Output the (X, Y) coordinate of the center of the cell containing the given text.  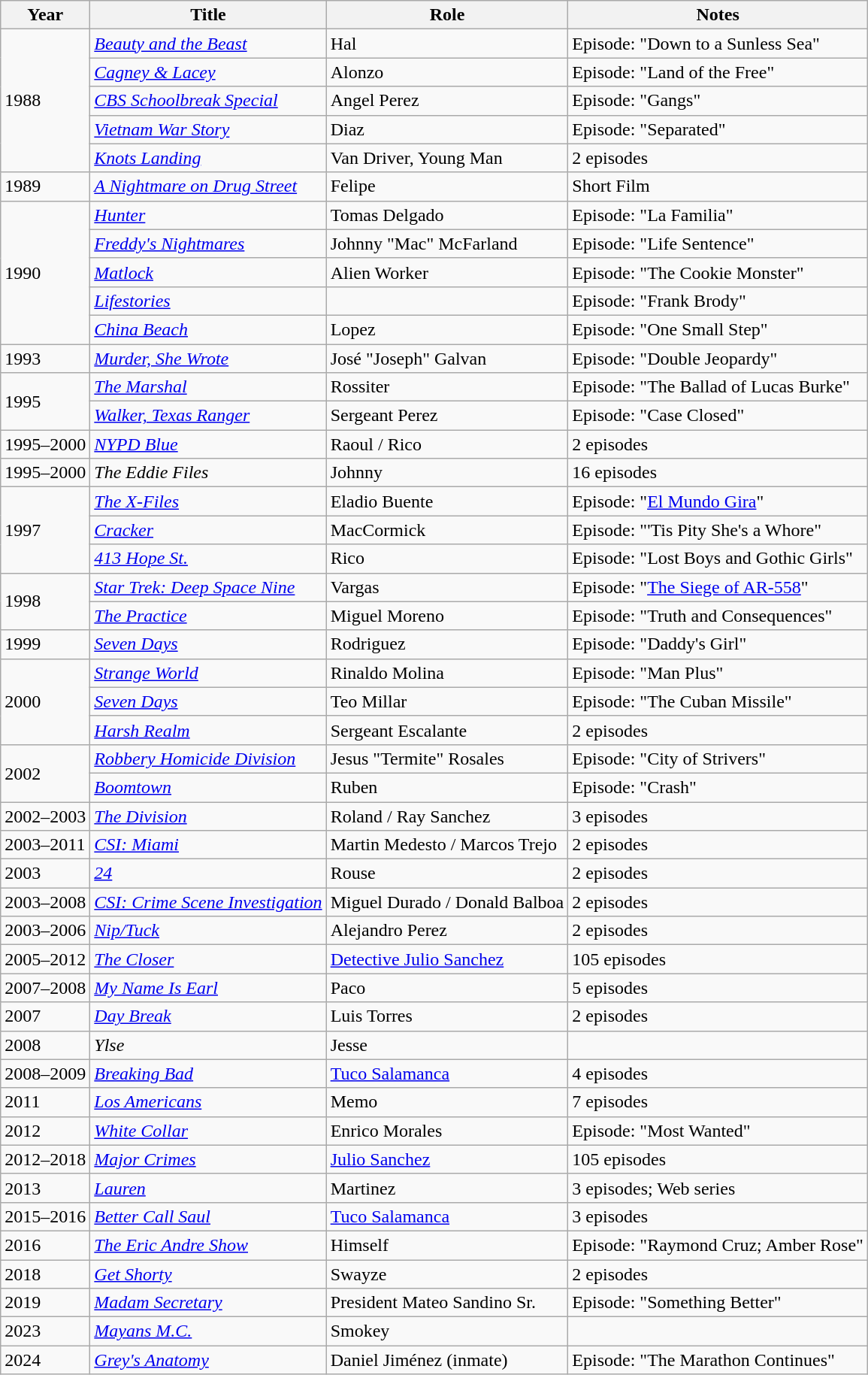
Rodriguez (447, 644)
My Name Is Earl (208, 988)
Episode: "Crash" (718, 787)
Episode: "Lost Boys and Gothic Girls" (718, 559)
2011 (45, 1102)
2000 (45, 701)
Beauty and the Beast (208, 44)
Rouse (447, 874)
24 (208, 874)
Year (45, 15)
Vietnam War Story (208, 129)
Van Driver, Young Man (447, 158)
Johnny (447, 473)
Paco (447, 988)
2016 (45, 1245)
Lifestories (208, 301)
Enrico Morales (447, 1131)
Mayans M.C. (208, 1331)
2024 (45, 1360)
Ruben (447, 787)
2003 (45, 874)
Episode: "El Mundo Gira" (718, 501)
Cagney & Lacey (208, 72)
A Nightmare on Drug Street (208, 186)
Grey's Anatomy (208, 1360)
Julio Sanchez (447, 1159)
2007–2008 (45, 988)
Episode: "Life Sentence" (718, 244)
Hal (447, 44)
Alejandro Perez (447, 931)
Episode: "Double Jeopardy" (718, 359)
Ylse (208, 1045)
Episode: "Down to a Sunless Sea" (718, 44)
3 episodes; Web series (718, 1188)
NYPD Blue (208, 444)
413 Hope St. (208, 559)
Jesus "Termite" Rosales (447, 759)
2008–2009 (45, 1074)
2023 (45, 1331)
Miguel Durado / Donald Balboa (447, 902)
The Division (208, 816)
1998 (45, 601)
1988 (45, 101)
2002 (45, 773)
José "Joseph" Galvan (447, 359)
Episode: "La Familia" (718, 215)
Day Break (208, 1016)
Episode: "The Cuban Missile" (718, 701)
Harsh Realm (208, 730)
Short Film (718, 186)
Detective Julio Sanchez (447, 959)
Episode: "Case Closed" (718, 416)
5 episodes (718, 988)
Hunter (208, 215)
President Mateo Sandino Sr. (447, 1303)
Episode: "The Ballad of Lucas Burke" (718, 387)
1999 (45, 644)
16 episodes (718, 473)
1995 (45, 401)
Rinaldo Molina (447, 673)
Freddy's Nightmares (208, 244)
Major Crimes (208, 1159)
Episode: "Something Better" (718, 1303)
Sergeant Perez (447, 416)
Better Call Saul (208, 1216)
Episode: "Frank Brody" (718, 301)
Role (447, 15)
Episode: "Separated" (718, 129)
7 episodes (718, 1102)
Matlock (208, 272)
Episode: "One Small Step" (718, 329)
Breaking Bad (208, 1074)
White Collar (208, 1131)
Swayze (447, 1274)
Episode: "The Marathon Continues" (718, 1360)
2005–2012 (45, 959)
Star Trek: Deep Space Nine (208, 587)
Los Americans (208, 1102)
Madam Secretary (208, 1303)
Episode: "The Cookie Monster" (718, 272)
Episode: "'Tis Pity She's a Whore" (718, 530)
The Eric Andre Show (208, 1245)
Episode: "Raymond Cruz; Amber Rose" (718, 1245)
Boomtown (208, 787)
Alonzo (447, 72)
2013 (45, 1188)
Felipe (447, 186)
Episode: "Most Wanted" (718, 1131)
Teo Millar (447, 701)
Title (208, 15)
Lopez (447, 329)
2015–2016 (45, 1216)
Get Shorty (208, 1274)
Diaz (447, 129)
2018 (45, 1274)
1989 (45, 186)
The Marshal (208, 387)
Eladio Buente (447, 501)
Himself (447, 1245)
2003–2006 (45, 931)
CBS Schoolbreak Special (208, 101)
The Eddie Files (208, 473)
1990 (45, 272)
Daniel Jiménez (inmate) (447, 1360)
CSI: Miami (208, 845)
Smokey (447, 1331)
Lauren (208, 1188)
Martinez (447, 1188)
Angel Perez (447, 101)
Cracker (208, 530)
Martin Medesto / Marcos Trejo (447, 845)
Knots Landing (208, 158)
Robbery Homicide Division (208, 759)
2008 (45, 1045)
Roland / Ray Sanchez (447, 816)
Rossiter (447, 387)
Raoul / Rico (447, 444)
Jesse (447, 1045)
China Beach (208, 329)
Luis Torres (447, 1016)
2012 (45, 1131)
Johnny "Mac" McFarland (447, 244)
Vargas (447, 587)
4 episodes (718, 1074)
Episode: "Daddy's Girl" (718, 644)
Walker, Texas Ranger (208, 416)
Murder, She Wrote (208, 359)
1997 (45, 530)
Notes (718, 15)
Episode: "The Siege of AR-558" (718, 587)
Episode: "Truth and Consequences" (718, 616)
Tomas Delgado (447, 215)
2003–2008 (45, 902)
Rico (447, 559)
The X-Files (208, 501)
Nip/Tuck (208, 931)
1993 (45, 359)
The Closer (208, 959)
Sergeant Escalante (447, 730)
Alien Worker (447, 272)
Episode: "Gangs" (718, 101)
MacCormick (447, 530)
Strange World (208, 673)
2007 (45, 1016)
Miguel Moreno (447, 616)
2019 (45, 1303)
CSI: Crime Scene Investigation (208, 902)
2012–2018 (45, 1159)
The Practice (208, 616)
Episode: "Man Plus" (718, 673)
2002–2003 (45, 816)
Episode: "City of Strivers" (718, 759)
2003–2011 (45, 845)
Memo (447, 1102)
Episode: "Land of the Free" (718, 72)
